Pinpoint the cell where the given text exists, returning its (x, y) midpoint coordinate. 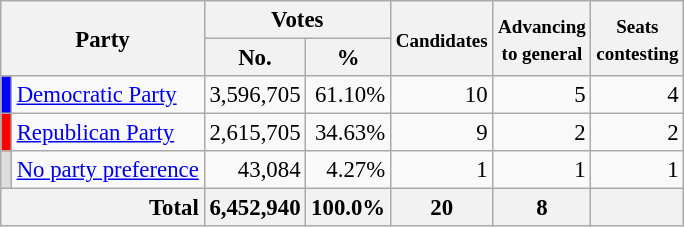
Votes (297, 20)
100.0% (348, 208)
5 (542, 95)
No. (255, 58)
Advancingto general (542, 38)
% (348, 58)
Party (102, 38)
Democratic Party (108, 95)
43,084 (255, 170)
6,452,940 (255, 208)
4 (638, 95)
2,615,705 (255, 133)
10 (441, 95)
9 (441, 133)
Candidates (441, 38)
3,596,705 (255, 95)
No party preference (108, 170)
8 (542, 208)
4.27% (348, 170)
Total (102, 208)
34.63% (348, 133)
Republican Party (108, 133)
Seatscontesting (638, 38)
61.10% (348, 95)
20 (441, 208)
